From the cell containing the given text, extract its center point as [x, y] coordinate. 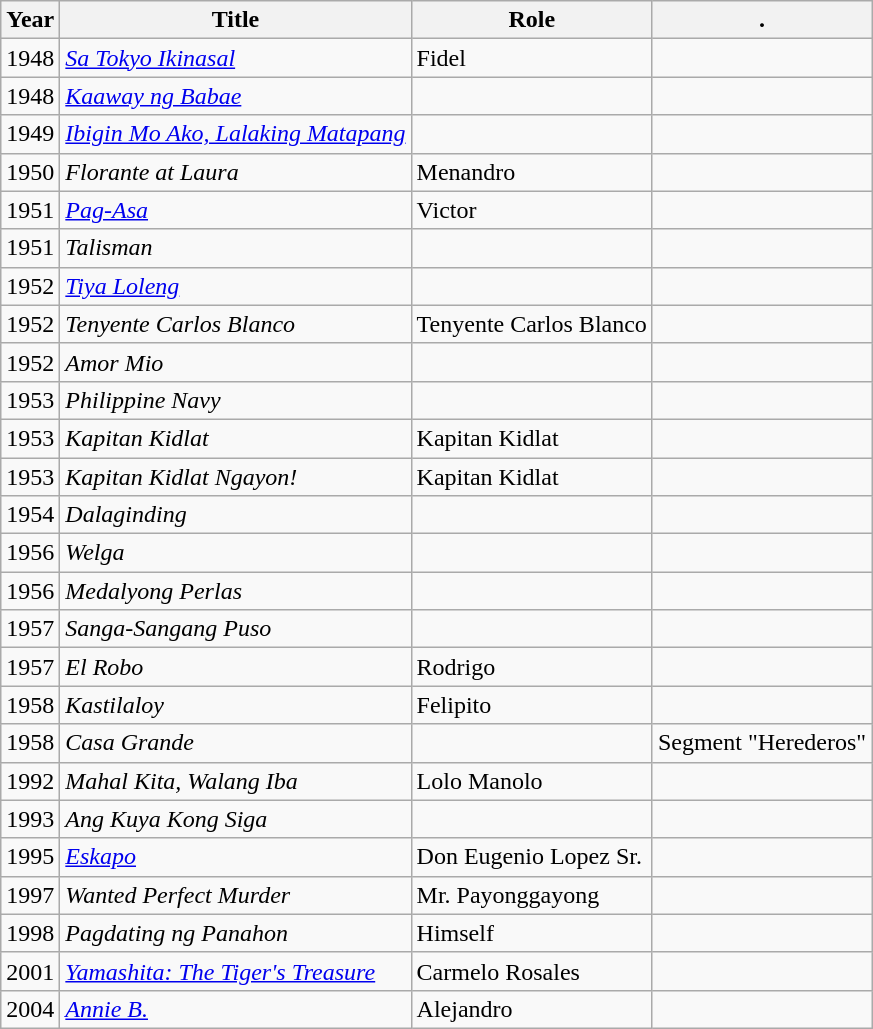
Pag-Asa [236, 210]
Fidel [532, 58]
Medalyong Perlas [236, 591]
Role [532, 20]
Ang Kuya Kong Siga [236, 819]
Kaaway ng Babae [236, 96]
Sa Tokyo Ikinasal [236, 58]
Amor Mio [236, 362]
1950 [30, 172]
. [762, 20]
Mahal Kita, Walang Iba [236, 781]
Rodrigo [532, 667]
Himself [532, 933]
Kastilaloy [236, 705]
1998 [30, 933]
Annie B. [236, 1009]
Sanga-Sangang Puso [236, 629]
Eskapo [236, 857]
Philippine Navy [236, 400]
Victor [532, 210]
Wanted Perfect Murder [236, 895]
Tiya Loleng [236, 286]
Welga [236, 553]
2004 [30, 1009]
1995 [30, 857]
2001 [30, 971]
Yamashita: The Tiger's Treasure [236, 971]
Talisman [236, 248]
Florante at Laura [236, 172]
Segment "Herederos" [762, 743]
Ibigin Mo Ako, Lalaking Matapang [236, 134]
1992 [30, 781]
Lolo Manolo [532, 781]
Carmelo Rosales [532, 971]
Year [30, 20]
El Robo [236, 667]
Mr. Payonggayong [532, 895]
Casa Grande [236, 743]
Alejandro [532, 1009]
Kapitan Kidlat Ngayon! [236, 477]
1954 [30, 515]
1949 [30, 134]
1997 [30, 895]
Felipito [532, 705]
Title [236, 20]
Menandro [532, 172]
1993 [30, 819]
Pagdating ng Panahon [236, 933]
Don Eugenio Lopez Sr. [532, 857]
Dalaginding [236, 515]
